Determine the [X, Y] coordinate at the center of the cell enclosing the given text.  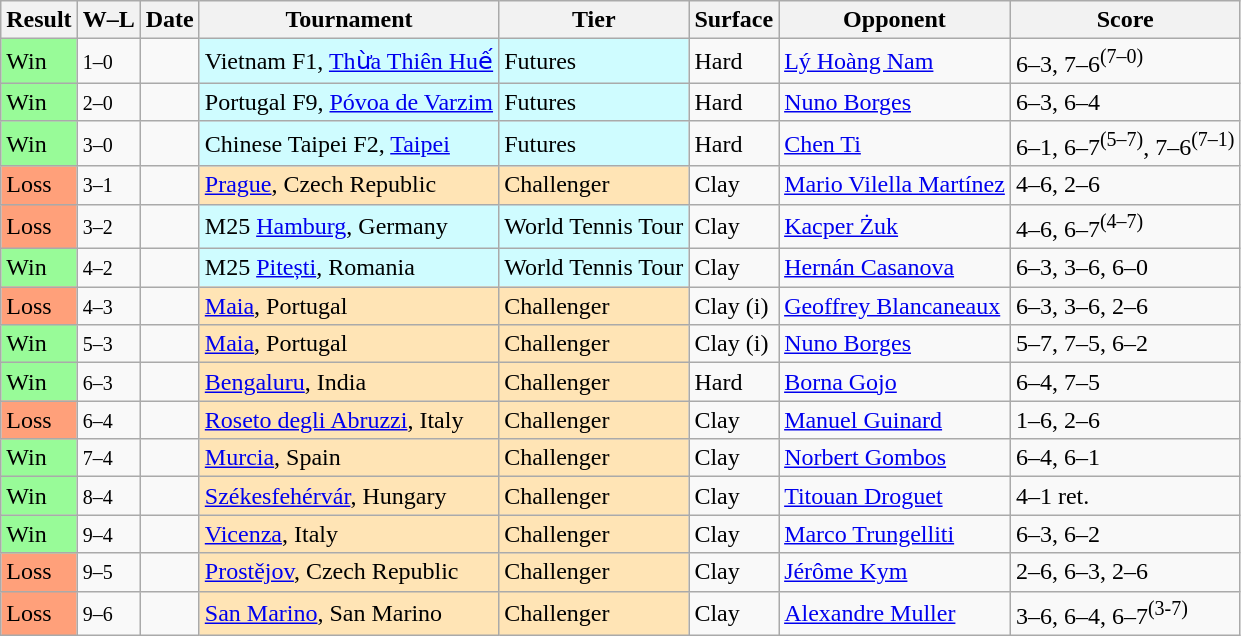
Prostějov, Czech Republic [348, 572]
Lý Hoàng Nam [895, 62]
Tier [594, 20]
9–5 [108, 572]
3–1 [108, 185]
Date [170, 20]
4–6, 6–7(4–7) [1125, 226]
Chen Ti [895, 144]
6–3, 7–6(7–0) [1125, 62]
Surface [734, 20]
6–3, 6–4 [1125, 102]
5–3 [108, 344]
1–0 [108, 62]
Vietnam F1, Thừa Thiên Huế [348, 62]
5–7, 7–5, 6–2 [1125, 344]
Murcia, Spain [348, 458]
Score [1125, 20]
Geoffrey Blancaneaux [895, 306]
4–6, 2–6 [1125, 185]
9–4 [108, 534]
Opponent [895, 20]
3–6, 6–4, 6–7(3-7) [1125, 614]
6–3, 3–6, 6–0 [1125, 268]
7–4 [108, 458]
1–6, 2–6 [1125, 420]
Result [39, 20]
3–0 [108, 144]
Bengaluru, India [348, 382]
6–4, 7–5 [1125, 382]
M25 Hamburg, Germany [348, 226]
Kacper Żuk [895, 226]
6–1, 6–7(5–7), 7–6(7–1) [1125, 144]
Székesfehérvár, Hungary [348, 496]
Hernán Casanova [895, 268]
8–4 [108, 496]
3–2 [108, 226]
2–0 [108, 102]
Roseto degli Abruzzi, Italy [348, 420]
Portugal F9, Póvoa de Varzim [348, 102]
Chinese Taipei F2, Taipei [348, 144]
6–3, 6–2 [1125, 534]
4–3 [108, 306]
6–3 [108, 382]
Vicenza, Italy [348, 534]
Norbert Gombos [895, 458]
9–6 [108, 614]
Jérôme Kym [895, 572]
4–2 [108, 268]
6–3, 3–6, 2–6 [1125, 306]
6–4 [108, 420]
Tournament [348, 20]
Mario Vilella Martínez [895, 185]
Borna Gojo [895, 382]
Titouan Droguet [895, 496]
W–L [108, 20]
Marco Trungelliti [895, 534]
Alexandre Muller [895, 614]
6–4, 6–1 [1125, 458]
2–6, 6–3, 2–6 [1125, 572]
Manuel Guinard [895, 420]
4–1 ret. [1125, 496]
Prague, Czech Republic [348, 185]
San Marino, San Marino [348, 614]
M25 Pitești, Romania [348, 268]
